Return the [x, y] coordinate for the center point of the cell that contains the specified text.  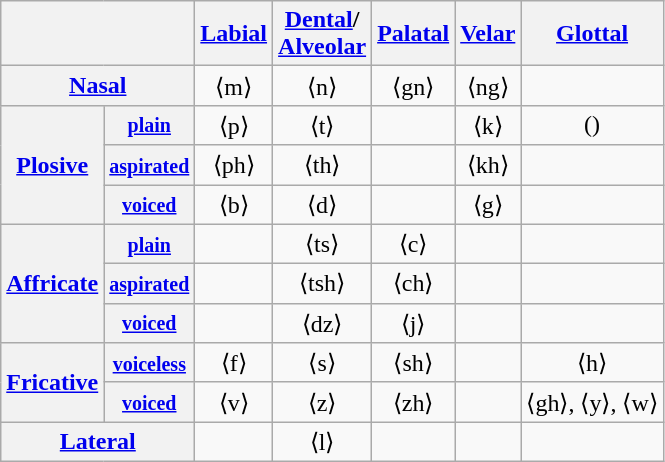
() [592, 125]
⟨j⟩ [414, 323]
⟨k⟩ [488, 125]
⟨tsh⟩ [322, 284]
⟨ph⟩ [234, 165]
⟨s⟩ [322, 363]
voiceless [150, 363]
⟨gn⟩ [414, 86]
Palatal [414, 34]
⟨n⟩ [322, 86]
⟨ch⟩ [414, 284]
⟨ts⟩ [322, 244]
⟨sh⟩ [414, 363]
Velar [488, 34]
Glottal [592, 34]
Nasal [98, 86]
⟨gh⟩, ⟨y⟩, ⟨w⟩ [592, 402]
⟨dz⟩ [322, 323]
⟨h⟩ [592, 363]
⟨th⟩ [322, 165]
⟨c⟩ [414, 244]
Lateral [98, 442]
⟨l⟩ [322, 442]
⟨f⟩ [234, 363]
⟨kh⟩ [488, 165]
⟨v⟩ [234, 402]
⟨m⟩ [234, 86]
⟨z⟩ [322, 402]
Labial [234, 34]
⟨p⟩ [234, 125]
⟨ng⟩ [488, 86]
⟨b⟩ [234, 204]
Dental/Alveolar [322, 34]
⟨zh⟩ [414, 402]
Fricative [52, 382]
⟨d⟩ [322, 204]
Affricate [52, 284]
Plosive [52, 164]
⟨g⟩ [488, 204]
⟨t⟩ [322, 125]
